Identify which cell holds the provided text, then report its (x, y) central coordinate. 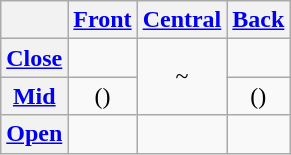
Back (258, 20)
Front (102, 20)
Close (34, 58)
~ (182, 77)
Open (34, 134)
Mid (34, 96)
Central (182, 20)
